Return the (X, Y) coordinate for the center point of the cell that contains the specified text.  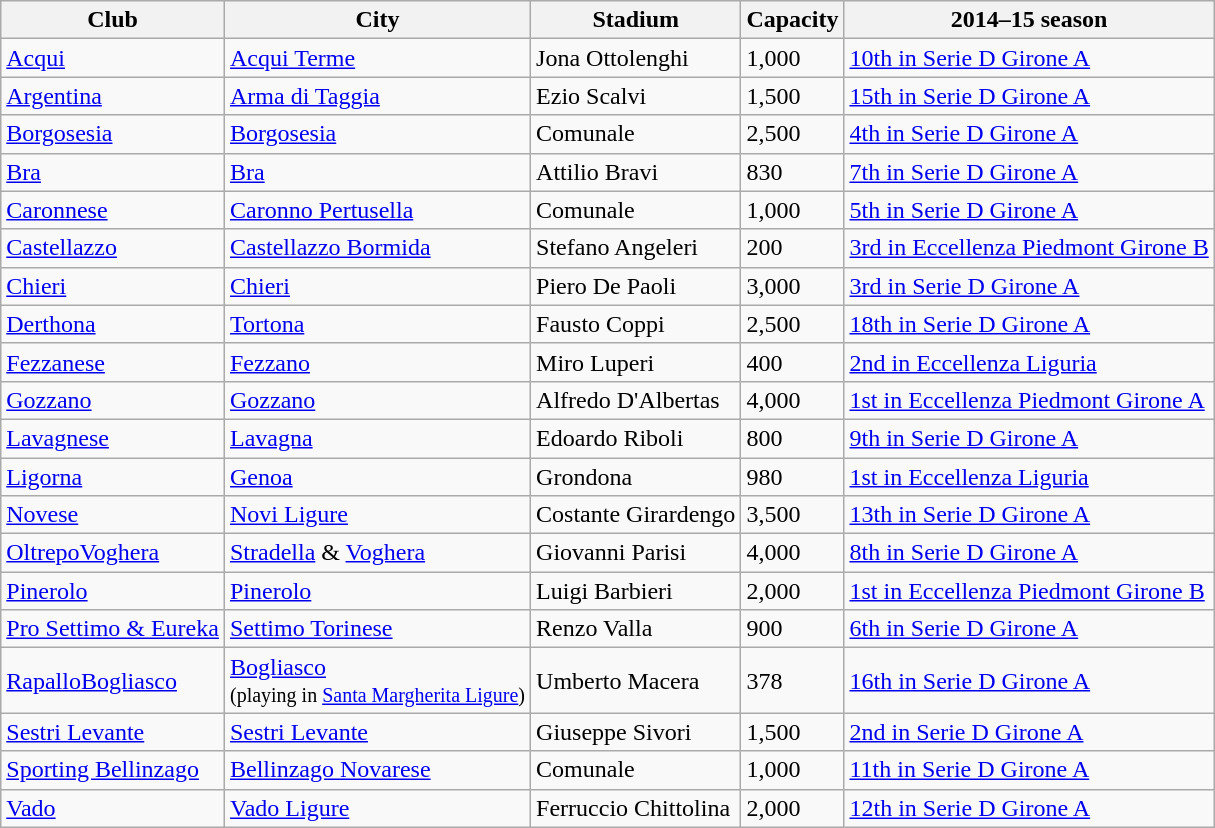
Ligorna (113, 477)
Miro Luperi (636, 362)
Fezzanese (113, 362)
Capacity (792, 20)
378 (792, 680)
Lavagna (377, 438)
Club (113, 20)
400 (792, 362)
1st in Eccellenza Liguria (1029, 477)
Novi Ligure (377, 515)
Ferruccio Chittolina (636, 808)
Novese (113, 515)
Caronnese (113, 210)
Sporting Bellinzago (113, 770)
Giuseppe Sivori (636, 732)
2nd in Serie D Girone A (1029, 732)
Genoa (377, 477)
1st in Eccellenza Piedmont Girone B (1029, 591)
12th in Serie D Girone A (1029, 808)
13th in Serie D Girone A (1029, 515)
18th in Serie D Girone A (1029, 324)
2014–15 season (1029, 20)
Stadium (636, 20)
Bogliasco(playing in Santa Margherita Ligure) (377, 680)
Attilio Bravi (636, 172)
Alfredo D'Albertas (636, 400)
Umberto Macera (636, 680)
Fezzano (377, 362)
Argentina (113, 96)
Castellazzo (113, 248)
15th in Serie D Girone A (1029, 96)
3,500 (792, 515)
Bellinzago Novarese (377, 770)
Lavagnese (113, 438)
1st in Eccellenza Piedmont Girone A (1029, 400)
9th in Serie D Girone A (1029, 438)
4th in Serie D Girone A (1029, 134)
Giovanni Parisi (636, 553)
2nd in Eccellenza Liguria (1029, 362)
Acqui (113, 58)
3rd in Eccellenza Piedmont Girone B (1029, 248)
Pro Settimo & Eureka (113, 629)
Luigi Barbieri (636, 591)
830 (792, 172)
980 (792, 477)
Acqui Terme (377, 58)
Edoardo Riboli (636, 438)
Vado Ligure (377, 808)
Grondona (636, 477)
Jona Ottolenghi (636, 58)
Stradella & Voghera (377, 553)
3,000 (792, 286)
6th in Serie D Girone A (1029, 629)
7th in Serie D Girone A (1029, 172)
200 (792, 248)
8th in Serie D Girone A (1029, 553)
Castellazzo Bormida (377, 248)
16th in Serie D Girone A (1029, 680)
City (377, 20)
800 (792, 438)
Stefano Angeleri (636, 248)
OltrepoVoghera (113, 553)
Costante Girardengo (636, 515)
Settimo Torinese (377, 629)
RapalloBogliasco (113, 680)
3rd in Serie D Girone A (1029, 286)
Renzo Valla (636, 629)
Tortona (377, 324)
11th in Serie D Girone A (1029, 770)
10th in Serie D Girone A (1029, 58)
Fausto Coppi (636, 324)
Derthona (113, 324)
Caronno Pertusella (377, 210)
Arma di Taggia (377, 96)
5th in Serie D Girone A (1029, 210)
Piero De Paoli (636, 286)
Vado (113, 808)
Ezio Scalvi (636, 96)
900 (792, 629)
